Determine the [x, y] coordinate at the center of the cell enclosing the given text.  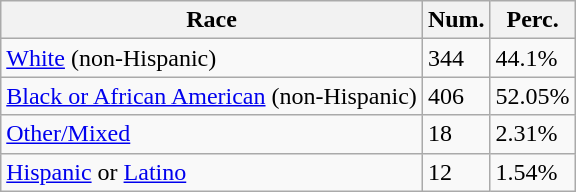
Perc. [532, 20]
344 [456, 58]
52.05% [532, 96]
Num. [456, 20]
406 [456, 96]
Hispanic or Latino [212, 172]
Other/Mixed [212, 134]
18 [456, 134]
White (non-Hispanic) [212, 58]
1.54% [532, 172]
44.1% [532, 58]
Black or African American (non-Hispanic) [212, 96]
2.31% [532, 134]
Race [212, 20]
12 [456, 172]
